Extract the [X, Y] coordinate from the center of the cell holding the provided text.  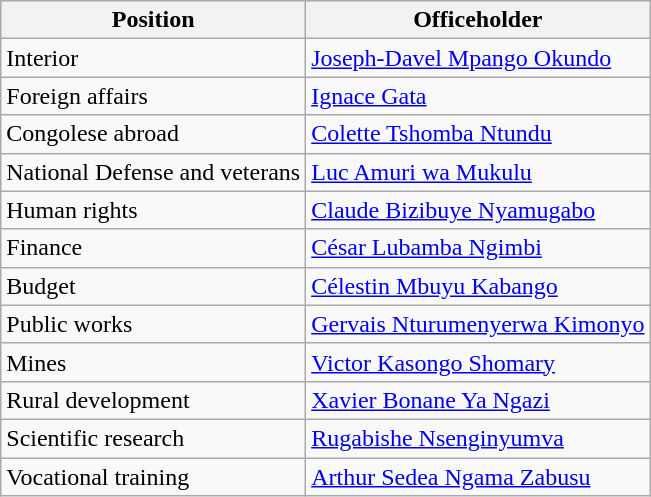
Gervais Nturumenyerwa Kimonyo [478, 324]
Vocational training [154, 477]
Congolese abroad [154, 134]
National Defense and veterans [154, 172]
Interior [154, 58]
César Lubamba Ngimbi [478, 248]
Joseph-Davel Mpango Okundo [478, 58]
Rugabishe Nsenginyumva [478, 438]
Mines [154, 362]
Ignace Gata [478, 96]
Scientific research [154, 438]
Rural development [154, 400]
Budget [154, 286]
Victor Kasongo Shomary [478, 362]
Arthur Sedea Ngama Zabusu [478, 477]
Colette Tshomba Ntundu [478, 134]
Finance [154, 248]
Human rights [154, 210]
Claude Bizibuye Nyamugabo [478, 210]
Officeholder [478, 20]
Xavier Bonane Ya Ngazi [478, 400]
Position [154, 20]
Luc Amuri wa Mukulu [478, 172]
Foreign affairs [154, 96]
Public works [154, 324]
Célestin Mbuyu Kabango [478, 286]
